Locate the cell with the specified text and output its [x, y] center coordinate. 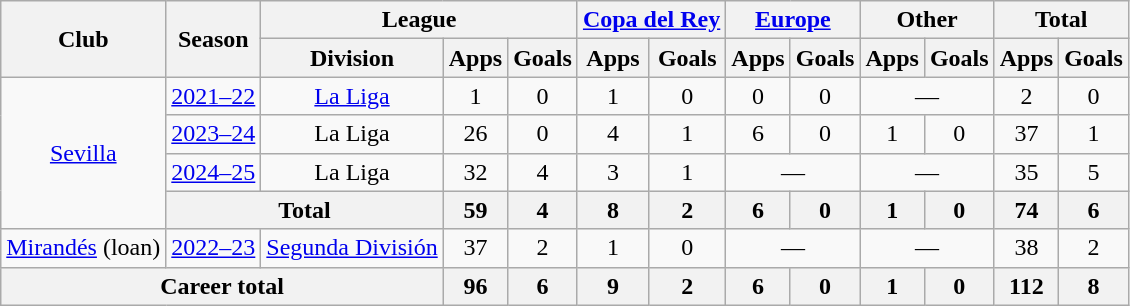
32 [475, 172]
26 [475, 134]
League [420, 20]
96 [475, 286]
35 [1026, 172]
Mirandés (loan) [84, 248]
Other [927, 20]
Copa del Rey [651, 20]
59 [475, 210]
2024–25 [214, 172]
112 [1026, 286]
Europe [793, 20]
5 [1094, 172]
9 [612, 286]
Division [352, 58]
3 [612, 172]
Career total [222, 286]
Sevilla [84, 153]
Season [214, 39]
38 [1026, 248]
Segunda División [352, 248]
2021–22 [214, 96]
74 [1026, 210]
2023–24 [214, 134]
Club [84, 39]
2022–23 [214, 248]
